Return the [x, y] coordinate for the center point of the cell that contains the specified text.  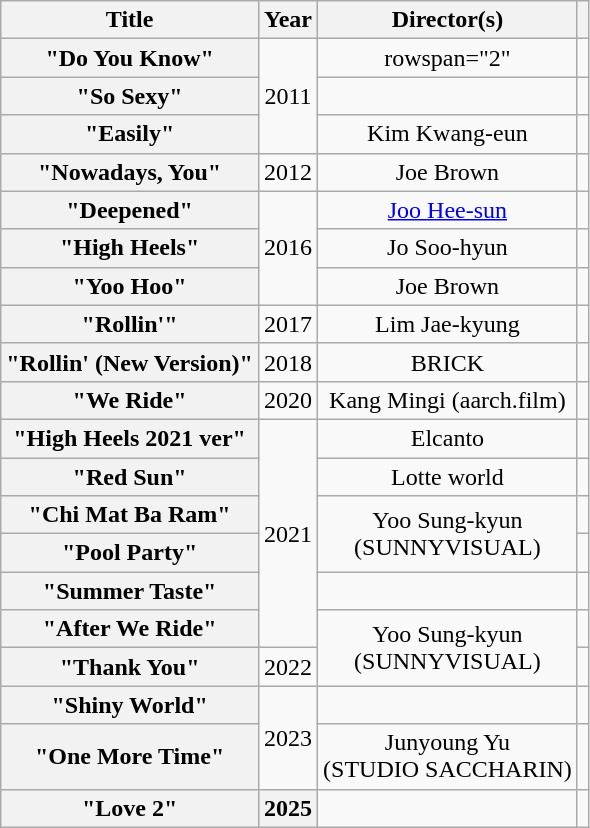
Joo Hee-sun [448, 210]
Kang Mingi (aarch.film) [448, 400]
Title [130, 20]
"High Heels" [130, 248]
"We Ride" [130, 400]
Kim Kwang-eun [448, 134]
Year [288, 20]
Elcanto [448, 438]
2011 [288, 96]
"So Sexy" [130, 96]
2012 [288, 172]
2023 [288, 738]
"High Heels 2021 ver" [130, 438]
2020 [288, 400]
"Love 2" [130, 808]
"Summer Taste" [130, 591]
BRICK [448, 362]
Junyoung Yu(STUDIO SACCHARIN) [448, 756]
"Red Sun" [130, 477]
rowspan="2" [448, 58]
"After We Ride" [130, 629]
2021 [288, 533]
"Rollin' (New Version)" [130, 362]
2016 [288, 248]
"Shiny World" [130, 705]
"Nowadays, You" [130, 172]
"Chi Mat Ba Ram" [130, 515]
"One More Time" [130, 756]
"Thank You" [130, 667]
2025 [288, 808]
2022 [288, 667]
Lotte world [448, 477]
"Easily" [130, 134]
"Pool Party" [130, 553]
2018 [288, 362]
"Do You Know" [130, 58]
"Yoo Hoo" [130, 286]
2017 [288, 324]
Lim Jae-kyung [448, 324]
Jo Soo-hyun [448, 248]
"Deepened" [130, 210]
Director(s) [448, 20]
"Rollin'" [130, 324]
